Detect which cell encompasses the target text, then output its [x, y] center coordinate. 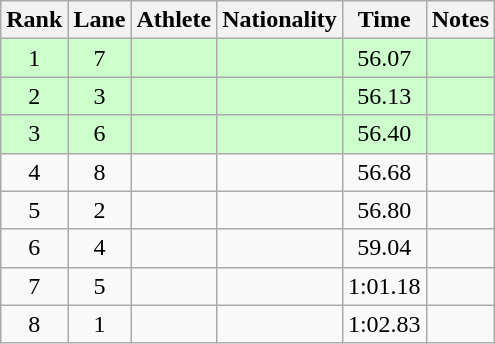
Lane [100, 20]
56.68 [384, 172]
56.13 [384, 96]
1:02.83 [384, 324]
59.04 [384, 248]
56.80 [384, 210]
Nationality [280, 20]
56.40 [384, 134]
Athlete [174, 20]
Rank [34, 20]
Notes [460, 20]
Time [384, 20]
56.07 [384, 58]
1:01.18 [384, 286]
